Return [X, Y] of the center of cell containing provided text 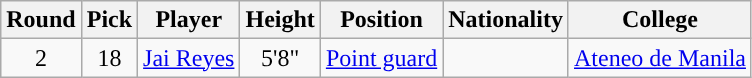
Pick [109, 20]
2 [41, 58]
Player [189, 20]
Nationality [506, 20]
Jai Reyes [189, 58]
18 [109, 58]
Round [41, 20]
Ateneo de Manila [660, 58]
College [660, 20]
5'8" [280, 58]
Position [381, 20]
Height [280, 20]
Point guard [381, 58]
